Return (x, y) of the center of cell containing provided text 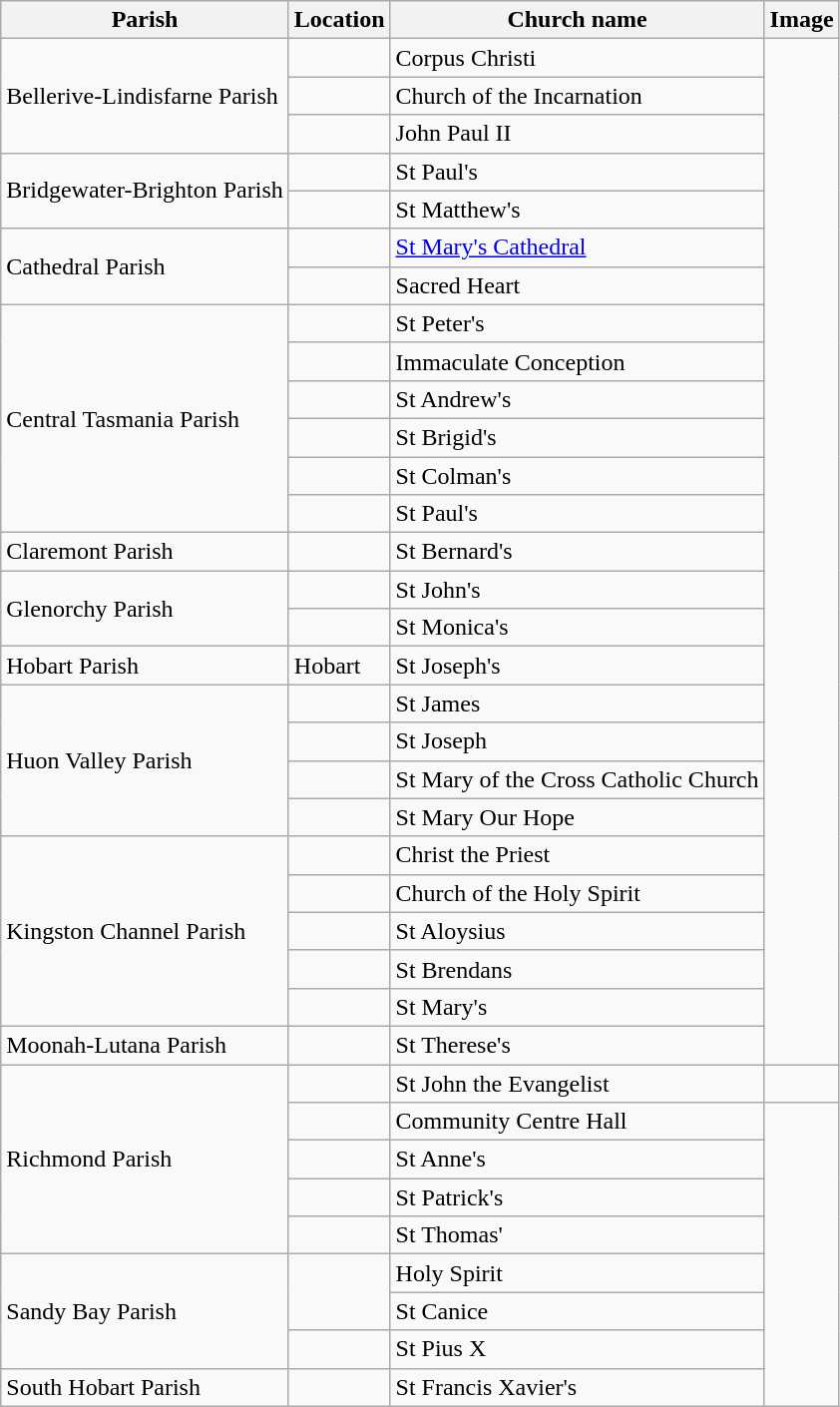
St Matthew's (577, 210)
Location (339, 20)
St Brendans (577, 969)
Church of the Holy Spirit (577, 893)
Church of the Incarnation (577, 96)
St Therese's (577, 1045)
Corpus Christi (577, 58)
St Thomas' (577, 1235)
Sacred Heart (577, 285)
St Mary Our Hope (577, 817)
Christ the Priest (577, 855)
Community Centre Hall (577, 1122)
Moonah-Lutana Parish (146, 1045)
St Joseph (577, 741)
Church name (577, 20)
Holy Spirit (577, 1273)
Immaculate Conception (577, 361)
St Pius X (577, 1349)
St Francis Xavier's (577, 1387)
John Paul II (577, 134)
St Joseph's (577, 666)
St Brigid's (577, 437)
Bridgewater-Brighton Parish (146, 191)
Kingston Channel Parish (146, 931)
South Hobart Parish (146, 1387)
Bellerive-Lindisfarne Parish (146, 96)
Claremont Parish (146, 552)
St Mary of the Cross Catholic Church (577, 779)
St Patrick's (577, 1197)
St Anne's (577, 1160)
Hobart Parish (146, 666)
St Canice (577, 1311)
Hobart (339, 666)
Cathedral Parish (146, 266)
Parish (146, 20)
St Colman's (577, 476)
St James (577, 703)
Image (802, 20)
St Monica's (577, 628)
St Mary's Cathedral (577, 247)
St Mary's (577, 1007)
St Andrew's (577, 399)
Richmond Parish (146, 1159)
Sandy Bay Parish (146, 1311)
Central Tasmania Parish (146, 418)
Glenorchy Parish (146, 609)
St Peter's (577, 323)
St John the Evangelist (577, 1083)
St Bernard's (577, 552)
St John's (577, 590)
St Aloysius (577, 931)
Huon Valley Parish (146, 760)
